Return the (x, y) coordinate for the center point of the cell that contains the specified text.  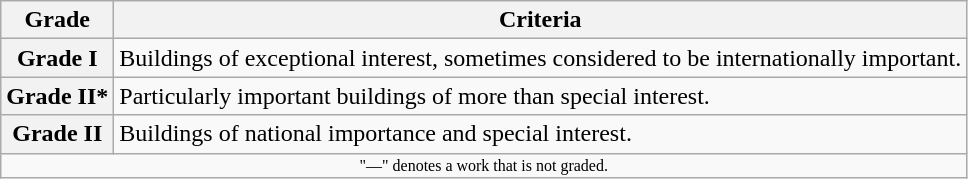
Grade I (58, 58)
"—" denotes a work that is not graded. (484, 165)
Buildings of national importance and special interest. (540, 134)
Grade II* (58, 96)
Criteria (540, 20)
Buildings of exceptional interest, sometimes considered to be internationally important. (540, 58)
Grade (58, 20)
Particularly important buildings of more than special interest. (540, 96)
Grade II (58, 134)
